Return [x, y] of the center of cell containing provided text 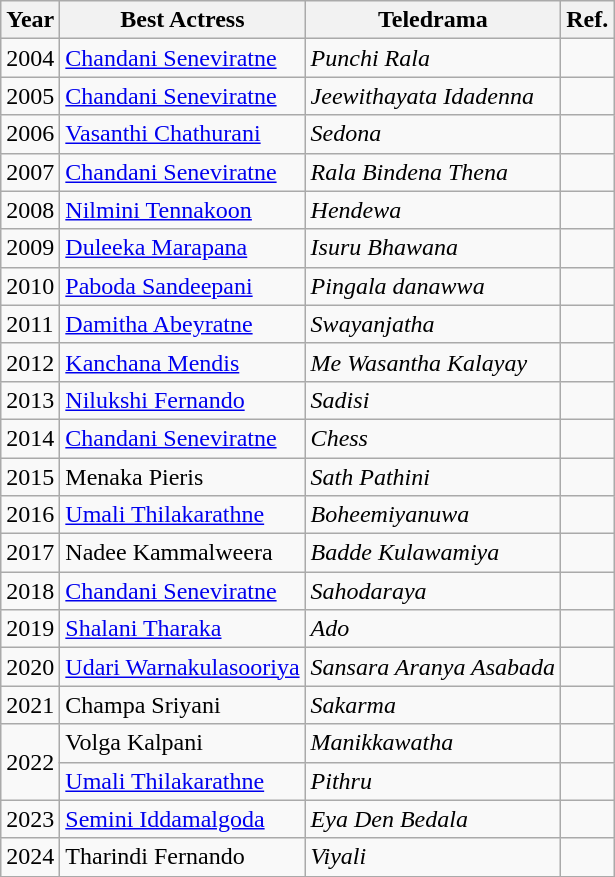
Paboda Sandeepani [182, 286]
Best Actress [182, 20]
Tharindi Fernando [182, 857]
2013 [30, 400]
2020 [30, 667]
2018 [30, 591]
2007 [30, 172]
2024 [30, 857]
Hendewa [433, 210]
2010 [30, 286]
2022 [30, 762]
Sadisi [433, 400]
2014 [30, 438]
2012 [30, 362]
Menaka Pieris [182, 477]
Damitha Abeyratne [182, 324]
Semini Iddamalgoda [182, 819]
Year [30, 20]
Teledrama [433, 20]
Me Wasantha Kalayay [433, 362]
Jeewithayata Idadenna [433, 96]
Nadee Kammalweera [182, 553]
2019 [30, 629]
Swayanjatha [433, 324]
Rala Bindena Thena [433, 172]
Nilmini Tennakoon [182, 210]
Sansara Aranya Asabada [433, 667]
Punchi Rala [433, 58]
2023 [30, 819]
2017 [30, 553]
Champa Sriyani [182, 705]
Sath Pathini [433, 477]
Isuru Bhawana [433, 248]
Sakarma [433, 705]
Udari Warnakulasooriya [182, 667]
Pithru [433, 781]
Pingala danawwa [433, 286]
Ref. [588, 20]
Duleeka Marapana [182, 248]
Boheemiyanuwa [433, 515]
2008 [30, 210]
Kanchana Mendis [182, 362]
2016 [30, 515]
2006 [30, 134]
2011 [30, 324]
Nilukshi Fernando [182, 400]
2015 [30, 477]
Manikkawatha [433, 743]
Ado [433, 629]
2009 [30, 248]
Eya Den Bedala [433, 819]
Shalani Tharaka [182, 629]
Viyali [433, 857]
2004 [30, 58]
Chess [433, 438]
Sahodaraya [433, 591]
2021 [30, 705]
Sedona [433, 134]
2005 [30, 96]
Volga Kalpani [182, 743]
Badde Kulawamiya [433, 553]
Vasanthi Chathurani [182, 134]
